Locate the cell with the specified text and output its [X, Y] center coordinate. 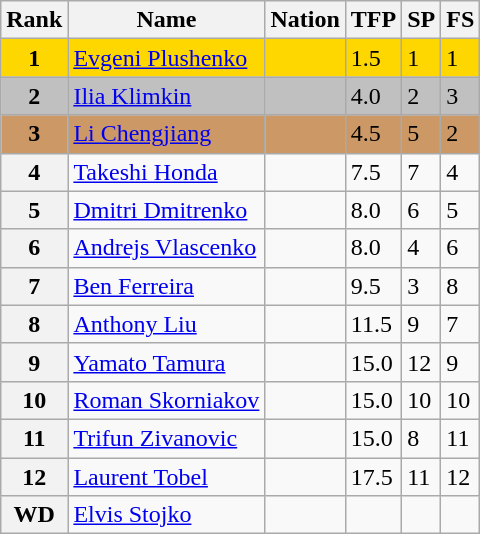
Name [166, 20]
1.5 [373, 58]
SP [422, 20]
Ilia Klimkin [166, 96]
7.5 [373, 172]
Takeshi Honda [166, 172]
Dmitri Dmitrenko [166, 210]
9.5 [373, 286]
17.5 [373, 477]
Rank [34, 20]
Roman Skorniakov [166, 400]
TFP [373, 20]
11.5 [373, 324]
Evgeni Plushenko [166, 58]
Trifun Zivanovic [166, 438]
4.0 [373, 96]
Li Chengjiang [166, 134]
Yamato Tamura [166, 362]
Andrejs Vlascenko [166, 248]
Laurent Tobel [166, 477]
Ben Ferreira [166, 286]
FS [460, 20]
Elvis Stojko [166, 515]
Anthony Liu [166, 324]
WD [34, 515]
4.5 [373, 134]
Nation [305, 20]
